For the text-containing cell, return its midpoint in [x, y] coordinate format. 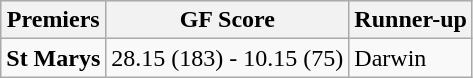
28.15 (183) - 10.15 (75) [228, 58]
Premiers [54, 20]
Runner-up [411, 20]
GF Score [228, 20]
Darwin [411, 58]
St Marys [54, 58]
